Search for the cell housing the specified text and yield its [x, y] center coordinate. 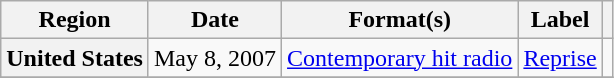
Region [75, 20]
Format(s) [400, 20]
Reprise [560, 58]
Contemporary hit radio [400, 58]
Label [560, 20]
Date [214, 20]
United States [75, 58]
May 8, 2007 [214, 58]
